Provide the (X, Y) coordinate of the cell's center where the given text is located.  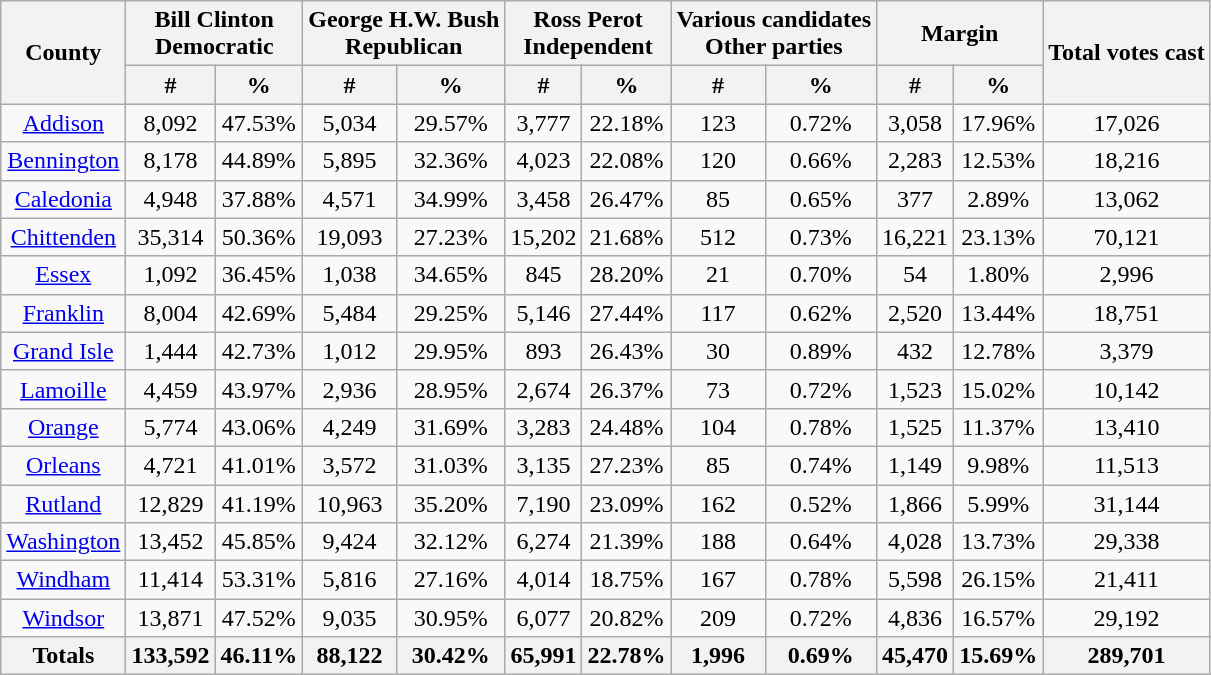
3,283 (544, 427)
27.44% (626, 313)
0.62% (820, 313)
123 (718, 123)
45,470 (916, 656)
22.18% (626, 123)
29,192 (1127, 618)
34.65% (450, 275)
9,424 (350, 542)
65,991 (544, 656)
4,948 (170, 199)
32.36% (450, 161)
29.95% (450, 351)
26.15% (998, 580)
46.11% (259, 656)
47.52% (259, 618)
44.89% (259, 161)
7,190 (544, 503)
30.95% (450, 618)
0.69% (820, 656)
17,026 (1127, 123)
35.20% (450, 503)
4,014 (544, 580)
1,523 (916, 389)
9.98% (998, 465)
73 (718, 389)
Washington (64, 542)
4,023 (544, 161)
Bill ClintonDemocratic (214, 34)
1,012 (350, 351)
1.80% (998, 275)
43.06% (259, 427)
6,274 (544, 542)
1,866 (916, 503)
5,598 (916, 580)
50.36% (259, 237)
29.57% (450, 123)
104 (718, 427)
1,038 (350, 275)
11.37% (998, 427)
432 (916, 351)
0.64% (820, 542)
167 (718, 580)
23.13% (998, 237)
0.89% (820, 351)
8,178 (170, 161)
Rutland (64, 503)
3,458 (544, 199)
5,484 (350, 313)
4,836 (916, 618)
377 (916, 199)
0.66% (820, 161)
13,871 (170, 618)
3,135 (544, 465)
15,202 (544, 237)
15.02% (998, 389)
George H.W. BushRepublican (404, 34)
3,379 (1127, 351)
Grand Isle (64, 351)
32.12% (450, 542)
29.25% (450, 313)
0.74% (820, 465)
41.01% (259, 465)
22.08% (626, 161)
12.53% (998, 161)
31.69% (450, 427)
5,034 (350, 123)
18,216 (1127, 161)
0.65% (820, 199)
Bennington (64, 161)
162 (718, 503)
30 (718, 351)
26.37% (626, 389)
Chittenden (64, 237)
Margin (960, 34)
47.53% (259, 123)
2,520 (916, 313)
Windsor (64, 618)
29,338 (1127, 542)
Orleans (64, 465)
5,774 (170, 427)
1,444 (170, 351)
42.73% (259, 351)
30.42% (450, 656)
Orange (64, 427)
Essex (64, 275)
22.78% (626, 656)
County (64, 52)
13,062 (1127, 199)
209 (718, 618)
120 (718, 161)
31,144 (1127, 503)
188 (718, 542)
133,592 (170, 656)
19,093 (350, 237)
45.85% (259, 542)
16.57% (998, 618)
28.95% (450, 389)
31.03% (450, 465)
27.16% (450, 580)
Addison (64, 123)
2,283 (916, 161)
Caledonia (64, 199)
1,149 (916, 465)
Total votes cast (1127, 52)
54 (916, 275)
Lamoille (64, 389)
88,122 (350, 656)
5,146 (544, 313)
13,410 (1127, 427)
289,701 (1127, 656)
23.09% (626, 503)
12.78% (998, 351)
13.73% (998, 542)
21,411 (1127, 580)
4,459 (170, 389)
10,142 (1127, 389)
41.19% (259, 503)
26.43% (626, 351)
117 (718, 313)
11,414 (170, 580)
18.75% (626, 580)
20.82% (626, 618)
26.47% (626, 199)
11,513 (1127, 465)
4,571 (350, 199)
6,077 (544, 618)
16,221 (916, 237)
0.70% (820, 275)
2,674 (544, 389)
17.96% (998, 123)
1,525 (916, 427)
9,035 (350, 618)
70,121 (1127, 237)
21.68% (626, 237)
Totals (64, 656)
18,751 (1127, 313)
21 (718, 275)
10,963 (350, 503)
3,777 (544, 123)
34.99% (450, 199)
Various candidatesOther parties (774, 34)
2,936 (350, 389)
15.69% (998, 656)
Windham (64, 580)
42.69% (259, 313)
24.48% (626, 427)
28.20% (626, 275)
5,816 (350, 580)
4,028 (916, 542)
43.97% (259, 389)
3,058 (916, 123)
13,452 (170, 542)
13.44% (998, 313)
53.31% (259, 580)
845 (544, 275)
12,829 (170, 503)
21.39% (626, 542)
893 (544, 351)
4,249 (350, 427)
3,572 (350, 465)
37.88% (259, 199)
2,996 (1127, 275)
Ross PerotIndependent (588, 34)
5.99% (998, 503)
1,996 (718, 656)
0.73% (820, 237)
36.45% (259, 275)
5,895 (350, 161)
2.89% (998, 199)
8,092 (170, 123)
1,092 (170, 275)
512 (718, 237)
0.52% (820, 503)
Franklin (64, 313)
8,004 (170, 313)
4,721 (170, 465)
35,314 (170, 237)
